Identify which cell holds the provided text, then report its (x, y) central coordinate. 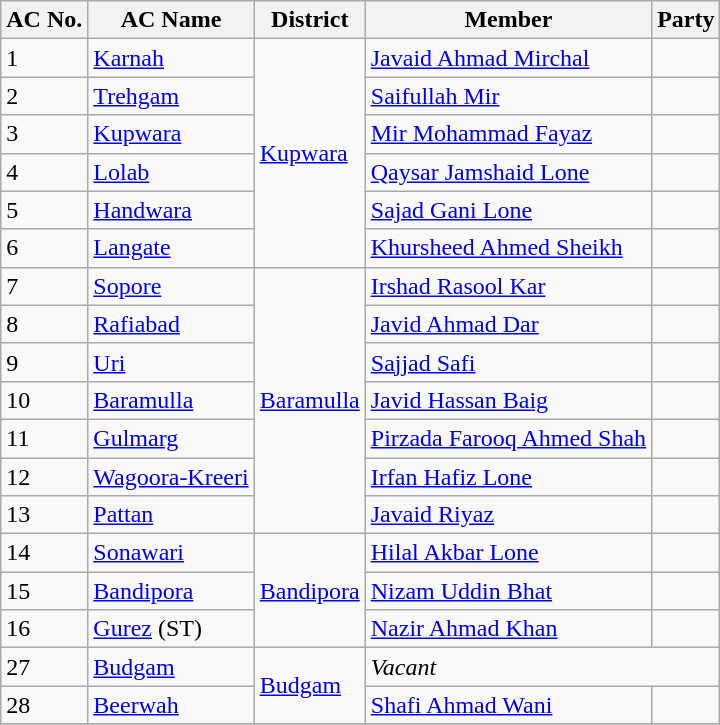
13 (44, 515)
Javaid Ahmad Mirchal (508, 58)
Langate (171, 248)
Vacant (542, 667)
Khursheed Ahmed Sheikh (508, 248)
Sopore (171, 286)
11 (44, 438)
Gurez (ST) (171, 629)
Saifullah Mir (508, 96)
Sonawari (171, 553)
Hilal Akbar Lone (508, 553)
Nizam Uddin Bhat (508, 591)
Javid Ahmad Dar (508, 324)
12 (44, 477)
28 (44, 705)
7 (44, 286)
15 (44, 591)
Karnah (171, 58)
9 (44, 362)
Member (508, 20)
Irshad Rasool Kar (508, 286)
16 (44, 629)
Uri (171, 362)
Lolab (171, 172)
Trehgam (171, 96)
Beerwah (171, 705)
3 (44, 134)
Sajjad Safi (508, 362)
Javaid Riyaz (508, 515)
2 (44, 96)
Pattan (171, 515)
Sajad Gani Lone (508, 210)
Mir Mohammad Fayaz (508, 134)
AC No. (44, 20)
6 (44, 248)
District (310, 20)
Javid Hassan Baig (508, 400)
Nazir Ahmad Khan (508, 629)
Irfan Hafiz Lone (508, 477)
5 (44, 210)
8 (44, 324)
Party (686, 20)
Shafi Ahmad Wani (508, 705)
27 (44, 667)
10 (44, 400)
Pirzada Farooq Ahmed Shah (508, 438)
Wagoora-Kreeri (171, 477)
14 (44, 553)
Handwara (171, 210)
Gulmarg (171, 438)
1 (44, 58)
Qaysar Jamshaid Lone (508, 172)
AC Name (171, 20)
4 (44, 172)
Rafiabad (171, 324)
